Search for the cell housing the specified text and yield its (X, Y) center coordinate. 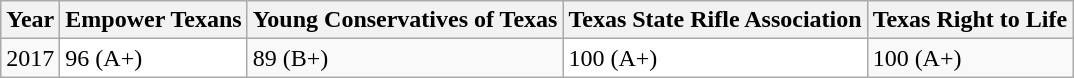
Empower Texans (154, 20)
96 (A+) (154, 58)
Year (30, 20)
Texas State Rifle Association (715, 20)
Young Conservatives of Texas (405, 20)
89 (B+) (405, 58)
2017 (30, 58)
Texas Right to Life (970, 20)
